Find where the given text appears and provide that cell's center as (X, Y) coordinate. 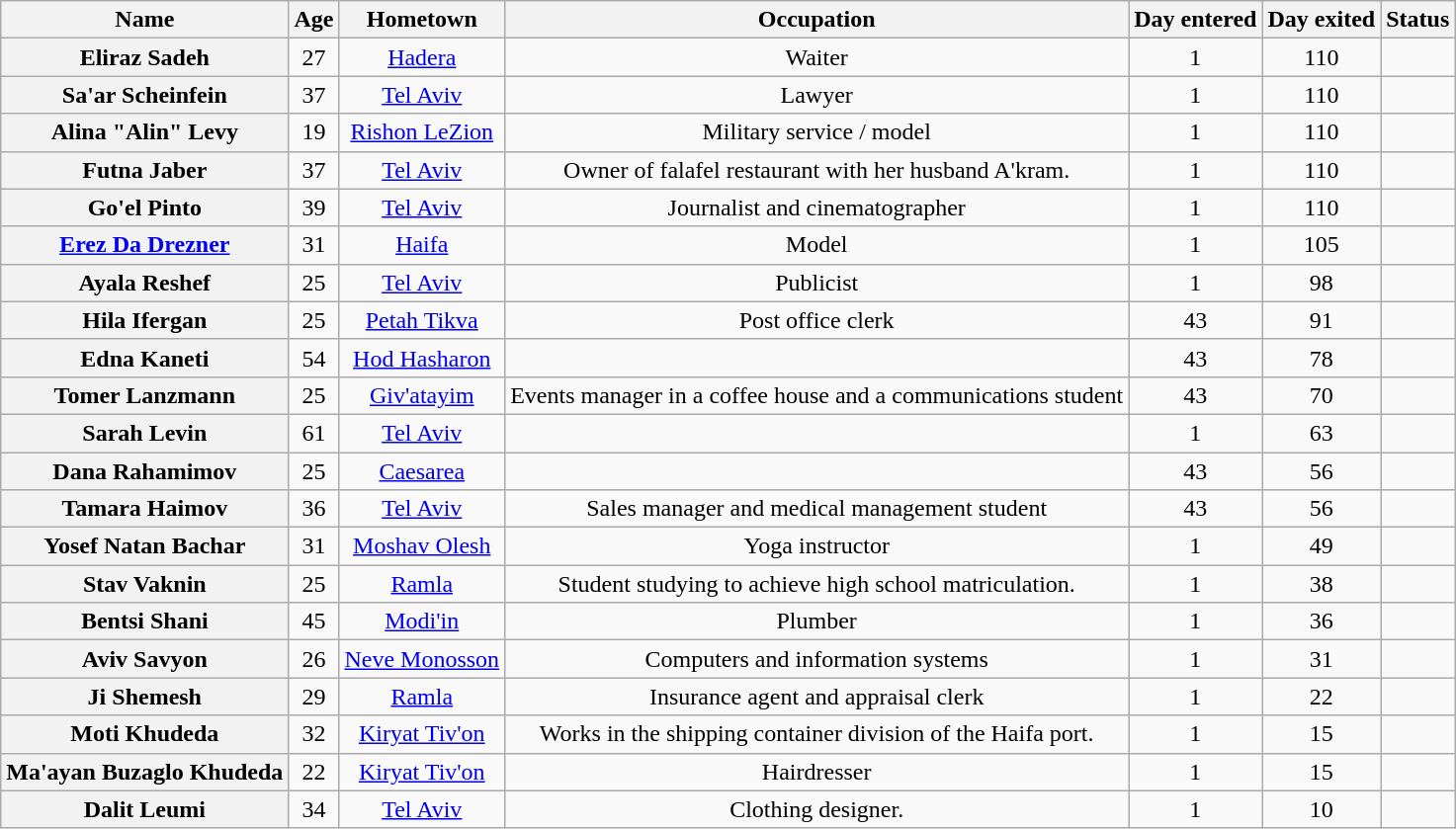
Events manager in a coffee house and a communications student (816, 395)
10 (1322, 809)
Hairdresser (816, 772)
Go'el Pinto (144, 207)
Alina "Alin" Levy (144, 132)
Hila Ifergan (144, 320)
Sales manager and medical management student (816, 509)
Status (1417, 20)
32 (314, 734)
Rishon LeZion (422, 132)
54 (314, 358)
Ma'ayan Buzaglo Khudeda (144, 772)
26 (314, 659)
Eliraz Sadeh (144, 57)
Waiter (816, 57)
Moshav Olesh (422, 546)
105 (1322, 245)
91 (1322, 320)
29 (314, 697)
98 (1322, 283)
Occupation (816, 20)
Hadera (422, 57)
39 (314, 207)
78 (1322, 358)
Journalist and cinematographer (816, 207)
Petah Tikva (422, 320)
Haifa (422, 245)
Age (314, 20)
Lawyer (816, 95)
61 (314, 433)
Futna Jaber (144, 170)
Dana Rahamimov (144, 471)
Aviv Savyon (144, 659)
Hod Hasharon (422, 358)
Day exited (1322, 20)
27 (314, 57)
Tomer Lanzmann (144, 395)
63 (1322, 433)
Dalit Leumi (144, 809)
Owner of falafel restaurant with her husband A'kram. (816, 170)
Hometown (422, 20)
Bentsi Shani (144, 622)
Computers and information systems (816, 659)
Student studying to achieve high school matriculation. (816, 584)
Yoga instructor (816, 546)
Erez Da Drezner (144, 245)
Insurance agent and appraisal clerk (816, 697)
Modi'in (422, 622)
Sarah Levin (144, 433)
38 (1322, 584)
Military service / model (816, 132)
Yosef Natan Bachar (144, 546)
Name (144, 20)
Post office clerk (816, 320)
Caesarea (422, 471)
Ayala Reshef (144, 283)
Plumber (816, 622)
Tamara Haimov (144, 509)
Day entered (1196, 20)
Neve Monosson (422, 659)
45 (314, 622)
Ji Shemesh (144, 697)
Publicist (816, 283)
Stav Vaknin (144, 584)
Giv'atayim (422, 395)
19 (314, 132)
34 (314, 809)
70 (1322, 395)
Model (816, 245)
Edna Kaneti (144, 358)
Sa'ar Scheinfein (144, 95)
Works in the shipping container division of the Haifa port. (816, 734)
Moti Khudeda (144, 734)
49 (1322, 546)
Clothing designer. (816, 809)
